Detect which cell encompasses the target text, then output its [X, Y] center coordinate. 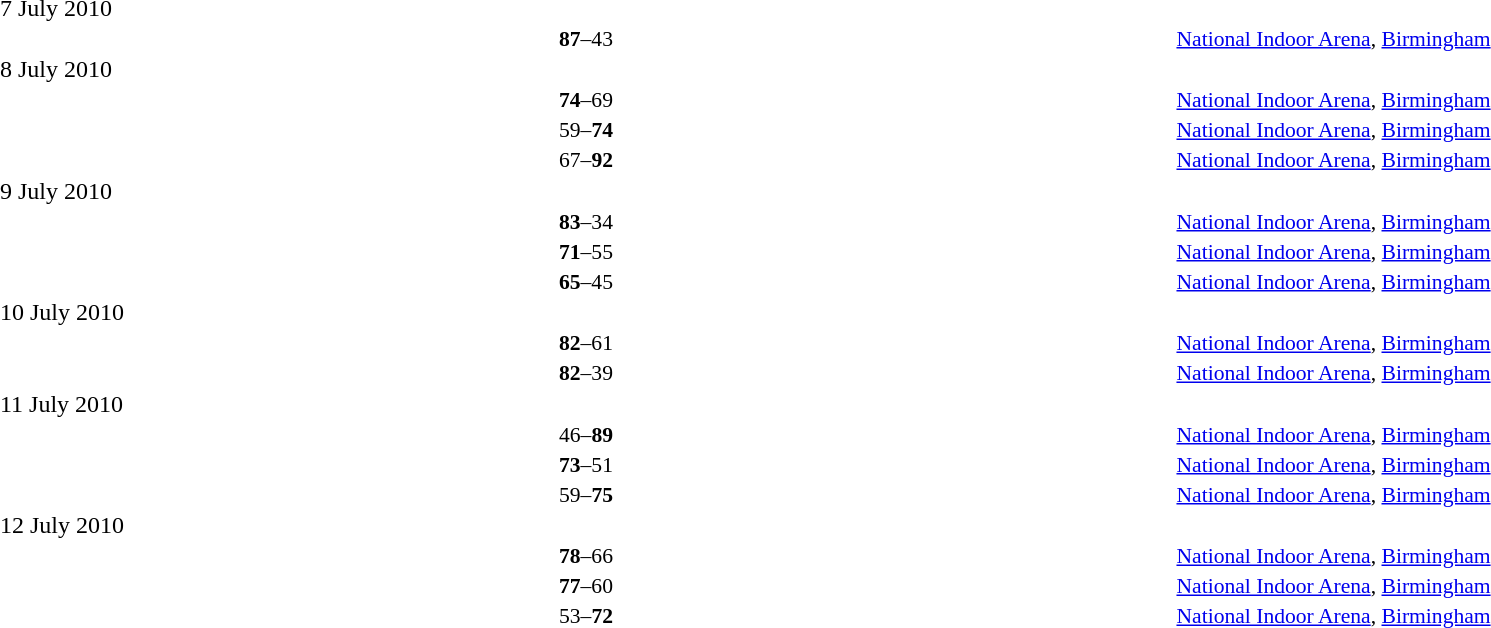
87–43 [586, 38]
74–69 [586, 100]
77–60 [586, 586]
82–39 [586, 373]
78–66 [586, 556]
67–92 [586, 160]
73–51 [586, 464]
82–61 [586, 343]
59–74 [586, 130]
71–55 [586, 252]
65–45 [586, 282]
46–89 [586, 434]
59–75 [586, 494]
83–34 [586, 222]
